Scan for the cell matching the given text and deliver its [x, y] coordinate at center. 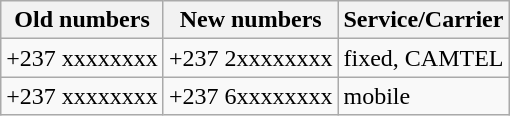
fixed, CAMTEL [424, 58]
+237 2xxxxxxxx [250, 58]
+237 6xxxxxxxx [250, 96]
Service/Carrier [424, 20]
mobile [424, 96]
New numbers [250, 20]
Old numbers [82, 20]
